Scan for the cell matching the given text and deliver its (x, y) coordinate at center. 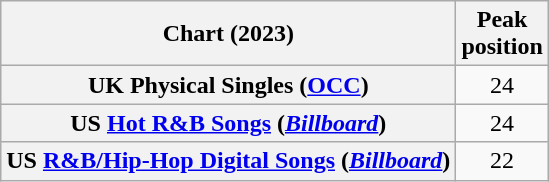
US Hot R&B Songs (Billboard) (228, 123)
UK Physical Singles (OCC) (228, 85)
Chart (2023) (228, 34)
Peakposition (502, 34)
US R&B/Hip-Hop Digital Songs (Billboard) (228, 161)
22 (502, 161)
